Pinpoint the cell where the given text exists, returning its [X, Y] midpoint coordinate. 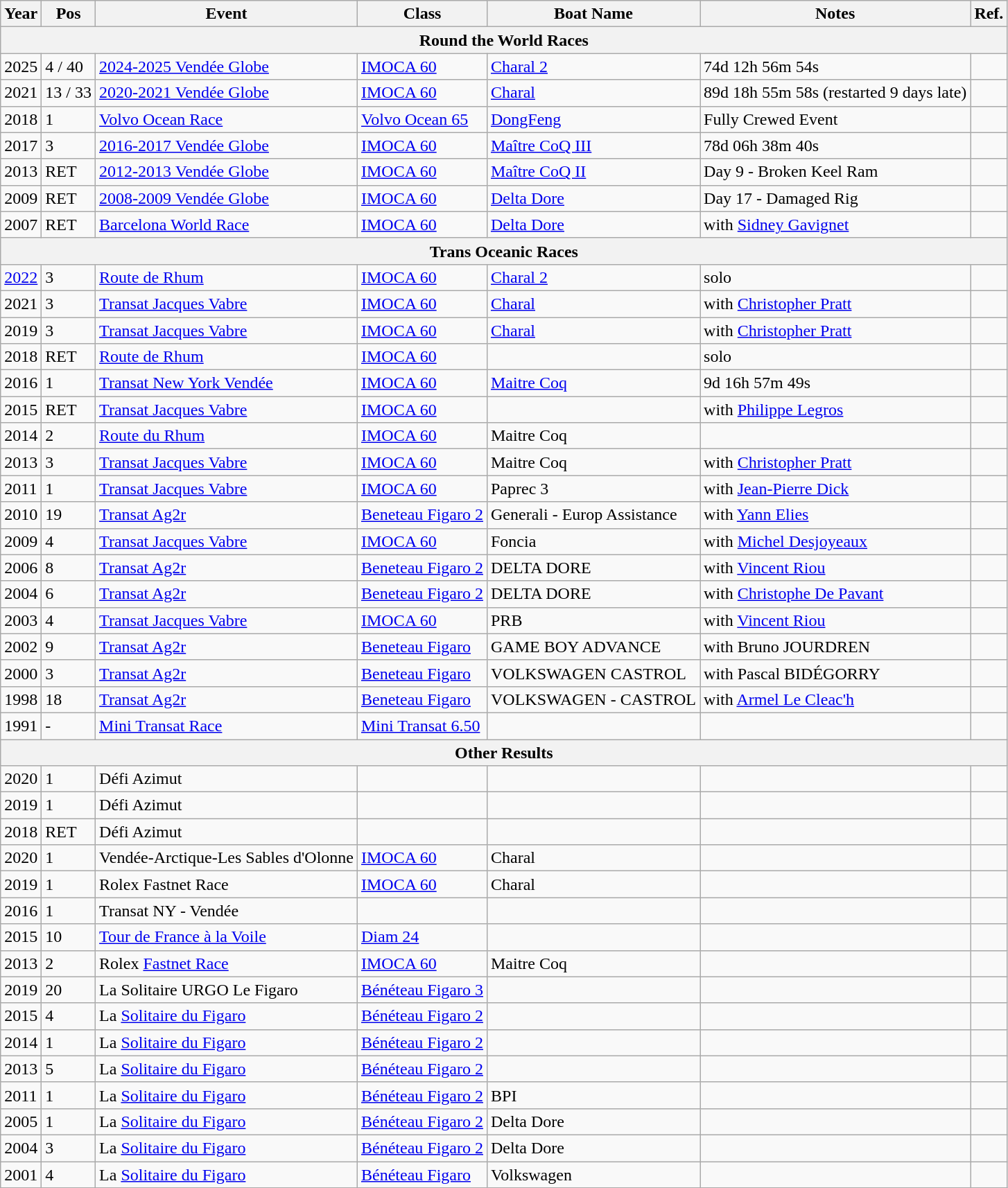
Diam 24 [422, 937]
VOLKSWAGEN CASTROL [593, 673]
2020-2021 Vendée Globe [227, 93]
18 [69, 699]
2001 [21, 1175]
Mini Transat 6.50 [422, 726]
Volvo Ocean 65 [422, 119]
GAME BOY ADVANCE [593, 647]
BPI [593, 1095]
with Armel Le Cleac'h [835, 699]
Day 17 - Damaged Rig [835, 198]
2005 [21, 1121]
Transat NY - Vendée [227, 911]
Other Results [504, 752]
74d 12h 56m 54s [835, 67]
Day 9 - Broken Keel Ram [835, 172]
Route du Rhum [227, 436]
VOLKSWAGEN - CASTROL [593, 699]
Foncia [593, 541]
9 [69, 647]
2017 [21, 146]
2022 [21, 277]
6 [69, 594]
Transat New York Vendée [227, 383]
with Philippe Legros [835, 410]
Class [422, 14]
2000 [21, 673]
Event [227, 14]
with Jean-Pierre Dick [835, 489]
8 [69, 568]
Mini Transat Race [227, 726]
Volvo Ocean Race [227, 119]
Paprec 3 [593, 489]
20 [69, 990]
Bénéteau Figaro 3 [422, 990]
La Solitaire URGO Le Figaro [227, 990]
Tour de France à la Voile [227, 937]
2010 [21, 515]
Bénéteau Figaro [422, 1175]
78d 06h 38m 40s [835, 146]
Fully Crewed Event [835, 119]
Notes [835, 14]
2024-2025 Vendée Globe [227, 67]
2002 [21, 647]
1991 [21, 726]
Trans Oceanic Races [504, 251]
Year [21, 14]
2025 [21, 67]
with Michel Desjoyeaux [835, 541]
with Yann Elies [835, 515]
with Bruno JOURDREN [835, 647]
2007 [21, 225]
with Pascal BIDÉGORRY [835, 673]
Ref. [989, 14]
5 [69, 1069]
1998 [21, 699]
2008-2009 Vendée Globe [227, 198]
Pos [69, 14]
PRB [593, 620]
89d 18h 55m 58s (restarted 9 days late) [835, 93]
Volkswagen [593, 1175]
2012-2013 Vendée Globe [227, 172]
DongFeng [593, 119]
- [69, 726]
Generali - Europ Assistance [593, 515]
2006 [21, 568]
Maître CoQ II [593, 172]
4 / 40 [69, 67]
19 [69, 515]
10 [69, 937]
Round the World Races [504, 40]
2016-2017 Vendée Globe [227, 146]
Maître CoQ III [593, 146]
with Christophe De Pavant [835, 594]
2003 [21, 620]
Boat Name [593, 14]
Vendée-Arctique-Les Sables d'Olonne [227, 858]
with Sidney Gavignet [835, 225]
Barcelona World Race [227, 225]
9d 16h 57m 49s [835, 383]
13 / 33 [69, 93]
